Scan for the cell matching the given text and deliver its [x, y] coordinate at center. 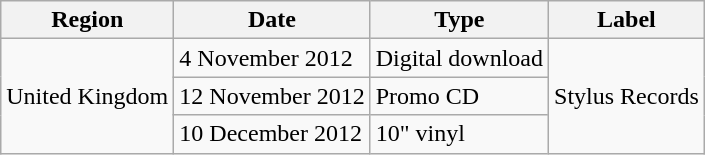
12 November 2012 [272, 96]
United Kingdom [88, 96]
Type [459, 20]
4 November 2012 [272, 58]
Stylus Records [627, 96]
Digital download [459, 58]
Date [272, 20]
Promo CD [459, 96]
10" vinyl [459, 134]
Label [627, 20]
Region [88, 20]
10 December 2012 [272, 134]
